Provide the [x, y] coordinate of the cell's center where the given text is located.  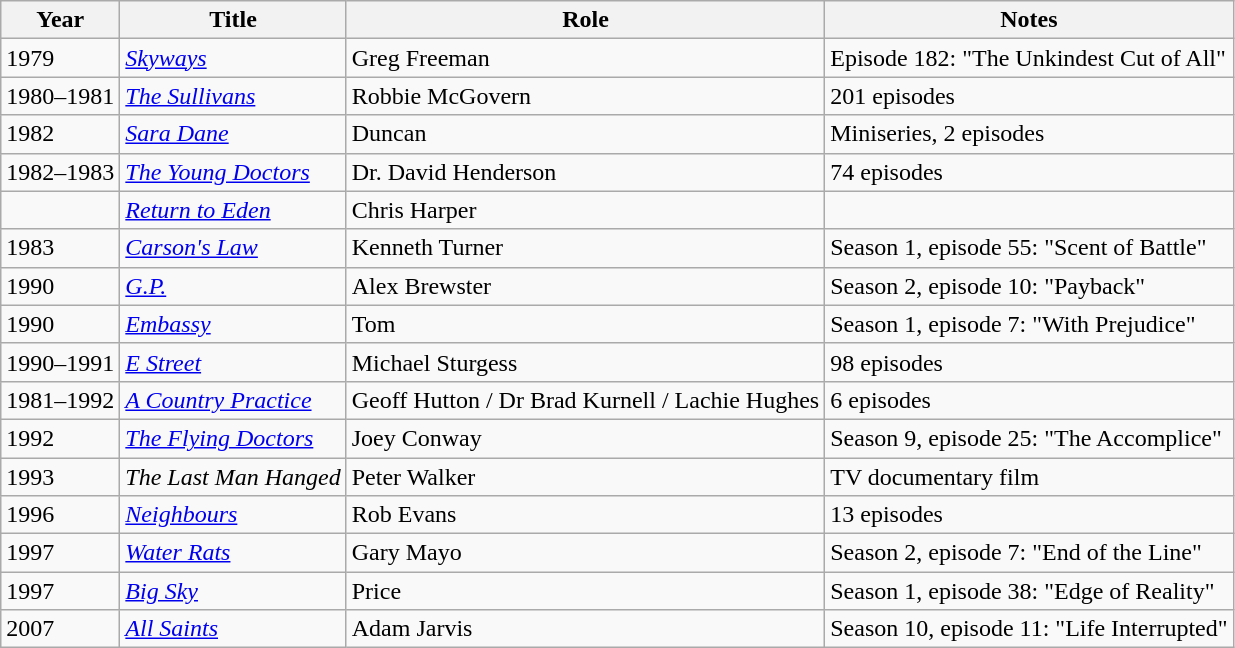
Tom [585, 324]
Season 10, episode 11: "Life Interrupted" [1029, 629]
Role [585, 20]
Carson's Law [233, 248]
Peter Walker [585, 477]
74 episodes [1029, 172]
Water Rats [233, 553]
1981–1992 [60, 400]
98 episodes [1029, 362]
Robbie McGovern [585, 96]
1996 [60, 515]
The Young Doctors [233, 172]
1980–1981 [60, 96]
The Sullivans [233, 96]
1983 [60, 248]
Return to Eden [233, 210]
1990–1991 [60, 362]
Notes [1029, 20]
Chris Harper [585, 210]
Geoff Hutton / Dr Brad Kurnell / Lachie Hughes [585, 400]
Michael Sturgess [585, 362]
1982 [60, 134]
Joey Conway [585, 438]
2007 [60, 629]
Neighbours [233, 515]
Skyways [233, 58]
201 episodes [1029, 96]
Duncan [585, 134]
1992 [60, 438]
1979 [60, 58]
G.P. [233, 286]
Season 1, episode 38: "Edge of Reality" [1029, 591]
Adam Jarvis [585, 629]
The Flying Doctors [233, 438]
Embassy [233, 324]
Season 2, episode 7: "End of the Line" [1029, 553]
Season 1, episode 7: "With Prejudice" [1029, 324]
Greg Freeman [585, 58]
Miniseries, 2 episodes [1029, 134]
Big Sky [233, 591]
All Saints [233, 629]
Season 9, episode 25: "The Accomplice" [1029, 438]
Sara Dane [233, 134]
6 episodes [1029, 400]
Season 2, episode 10: "Payback" [1029, 286]
A Country Practice [233, 400]
1993 [60, 477]
E Street [233, 362]
Rob Evans [585, 515]
TV documentary film [1029, 477]
Season 1, episode 55: "Scent of Battle" [1029, 248]
Price [585, 591]
The Last Man Hanged [233, 477]
1982–1983 [60, 172]
Alex Brewster [585, 286]
Title [233, 20]
Episode 182: "The Unkindest Cut of All" [1029, 58]
Dr. David Henderson [585, 172]
Gary Mayo [585, 553]
13 episodes [1029, 515]
Kenneth Turner [585, 248]
Year [60, 20]
